Return the (x, y) coordinate for the center point of the cell that contains the specified text.  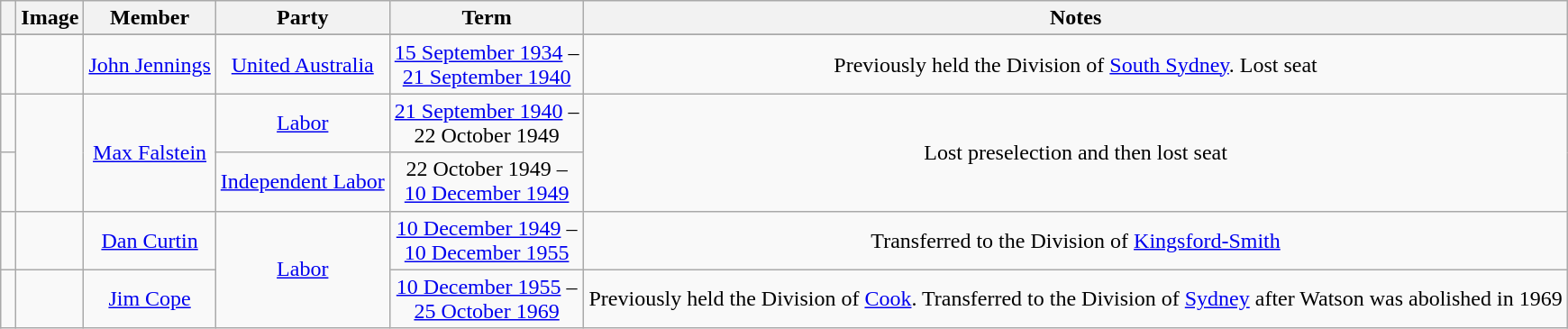
21 September 1940 –22 October 1949 (487, 123)
15 September 1934 –21 September 1940 (487, 65)
Previously held the Division of South Sydney. Lost seat (1076, 65)
Jim Cope (150, 299)
Previously held the Division of Cook. Transferred to the Division of Sydney after Watson was abolished in 1969 (1076, 299)
10 December 1949 –10 December 1955 (487, 240)
Transferred to the Division of Kingsford-Smith (1076, 240)
John Jennings (150, 65)
Term (487, 18)
United Australia (303, 65)
Image (50, 18)
Dan Curtin (150, 240)
10 December 1955 –25 October 1969 (487, 299)
Notes (1076, 18)
Max Falstein (150, 152)
22 October 1949 –10 December 1949 (487, 182)
Party (303, 18)
Independent Labor (303, 182)
Lost preselection and then lost seat (1076, 152)
Member (150, 18)
